Output the (X, Y) coordinate of the center of the cell containing the given text.  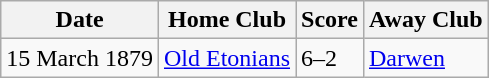
Score (330, 20)
Home Club (226, 20)
Darwen (426, 58)
Date (80, 20)
6–2 (330, 58)
Away Club (426, 20)
15 March 1879 (80, 58)
Old Etonians (226, 58)
